Find where the given text appears and provide that cell's center as [X, Y] coordinate. 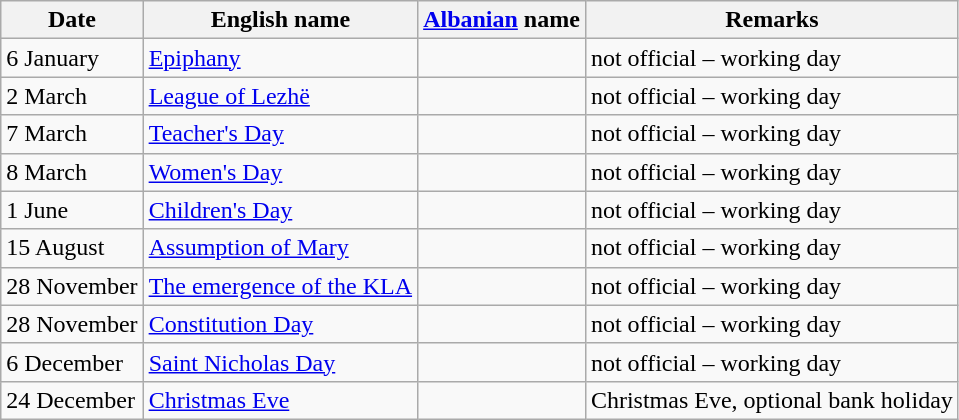
6 January [72, 58]
24 December [72, 400]
Albanian name [502, 20]
2 March [72, 96]
The emergence of the KLA [280, 286]
7 March [72, 134]
League of Lezhë [280, 96]
Christmas Eve [280, 400]
Date [72, 20]
Constitution Day [280, 324]
8 March [72, 172]
6 December [72, 362]
Assumption of Mary [280, 248]
Children's Day [280, 210]
Saint Nicholas Day [280, 362]
Remarks [772, 20]
Christmas Eve, optional bank holiday [772, 400]
English name [280, 20]
15 August [72, 248]
1 June [72, 210]
Epiphany [280, 58]
Teacher's Day [280, 134]
Women's Day [280, 172]
